Detect which cell encompasses the target text, then output its (x, y) center coordinate. 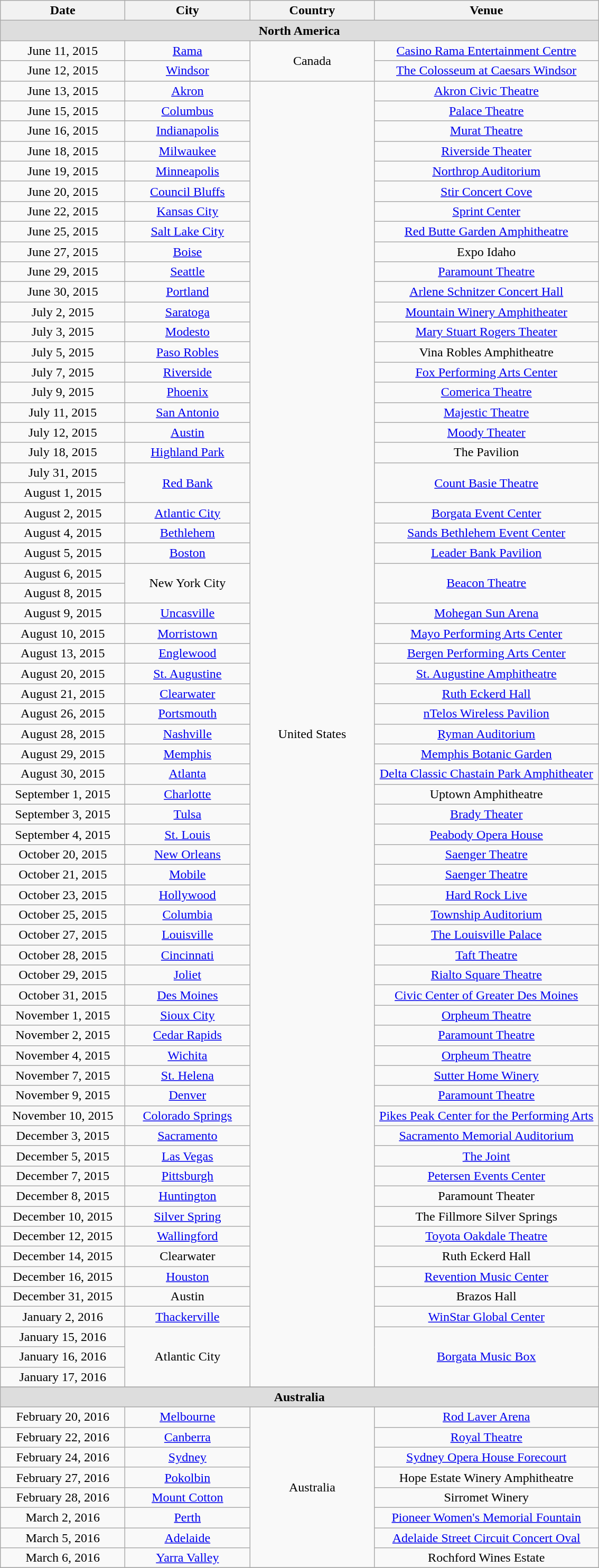
August 10, 2015 (63, 634)
August 21, 2015 (63, 694)
Thackerville (188, 1317)
February 20, 2016 (63, 1417)
November 9, 2015 (63, 1095)
June 22, 2015 (63, 211)
Borgata Event Center (486, 513)
Leader Bank Pavilion (486, 553)
Stir Concert Cove (486, 191)
Majestic Theatre (486, 412)
Sirromet Winery (486, 1497)
Royal Theatre (486, 1437)
United States (312, 734)
September 4, 2015 (63, 834)
Highland Park (188, 452)
Uncasville (188, 613)
WinStar Global Center (486, 1317)
New York City (188, 583)
Red Bank (188, 483)
Memphis Botanic Garden (486, 754)
November 2, 2015 (63, 1035)
Salt Lake City (188, 231)
Delta Classic Chastain Park Amphitheater (486, 774)
June 15, 2015 (63, 111)
Phoenix (188, 392)
July 11, 2015 (63, 412)
July 9, 2015 (63, 392)
Northrop Auditorium (486, 171)
St. Augustine (188, 674)
Civic Center of Greater Des Moines (486, 995)
August 6, 2015 (63, 573)
February 24, 2016 (63, 1457)
June 13, 2015 (63, 91)
July 18, 2015 (63, 452)
Adelaide Street Circuit Concert Oval (486, 1538)
February 22, 2016 (63, 1437)
Sydney (188, 1457)
June 30, 2015 (63, 292)
Mayo Performing Arts Center (486, 634)
The Colosseum at Caesars Windsor (486, 71)
October 29, 2015 (63, 975)
August 20, 2015 (63, 674)
Joliet (188, 975)
Red Butte Garden Amphitheatre (486, 231)
nTelos Wireless Pavilion (486, 714)
Pikes Peak Center for the Performing Arts (486, 1116)
October 28, 2015 (63, 955)
Colorado Springs (188, 1116)
December 12, 2015 (63, 1236)
June 25, 2015 (63, 231)
December 14, 2015 (63, 1257)
Moody Theater (486, 432)
Mohegan Sun Arena (486, 613)
Melbourne (188, 1417)
November 4, 2015 (63, 1055)
June 20, 2015 (63, 191)
Sprint Center (486, 211)
Uptown Amphitheatre (486, 794)
March 5, 2016 (63, 1538)
January 17, 2016 (63, 1377)
Boston (188, 553)
August 29, 2015 (63, 754)
December 8, 2015 (63, 1196)
Pokolbin (188, 1477)
City (188, 11)
St. Augustine Amphitheatre (486, 674)
Mobile (188, 874)
Boise (188, 252)
December 16, 2015 (63, 1277)
Peabody Opera House (486, 834)
Columbus (188, 111)
Council Bluffs (188, 191)
August 1, 2015 (63, 493)
Indianapolis (188, 131)
November 10, 2015 (63, 1116)
Expo Idaho (486, 252)
October 21, 2015 (63, 874)
December 3, 2015 (63, 1136)
Adelaide (188, 1538)
Perth (188, 1517)
Charlotte (188, 794)
November 7, 2015 (63, 1075)
Beacon Theatre (486, 583)
Sydney Opera House Forecourt (486, 1457)
Minneapolis (188, 171)
August 5, 2015 (63, 553)
Portsmouth (188, 714)
October 20, 2015 (63, 854)
Rama (188, 51)
Sacramento (188, 1136)
The Joint (486, 1156)
July 5, 2015 (63, 352)
Comerica Theatre (486, 392)
Windsor (188, 71)
Modesto (188, 332)
Houston (188, 1277)
Sutter Home Winery (486, 1075)
July 7, 2015 (63, 372)
December 10, 2015 (63, 1216)
September 3, 2015 (63, 814)
Palace Theatre (486, 111)
Des Moines (188, 995)
San Antonio (188, 412)
June 12, 2015 (63, 71)
August 30, 2015 (63, 774)
Murat Theatre (486, 131)
June 18, 2015 (63, 151)
Columbia (188, 915)
Wallingford (188, 1236)
July 12, 2015 (63, 432)
Yarra Valley (188, 1558)
Riverside (188, 372)
Mount Cotton (188, 1497)
Wichita (188, 1055)
Taft Theatre (486, 955)
August 2, 2015 (63, 513)
Country (312, 11)
Vina Robles Amphitheatre (486, 352)
June 11, 2015 (63, 51)
Silver Spring (188, 1216)
Bergen Performing Arts Center (486, 654)
Bethlehem (188, 533)
Township Auditorium (486, 915)
October 31, 2015 (63, 995)
October 27, 2015 (63, 935)
Denver (188, 1095)
January 15, 2016 (63, 1337)
December 7, 2015 (63, 1176)
Rochford Wines Estate (486, 1558)
The Fillmore Silver Springs (486, 1216)
September 1, 2015 (63, 794)
June 19, 2015 (63, 171)
Brady Theater (486, 814)
Fox Performing Arts Center (486, 372)
Rod Laver Arena (486, 1417)
The Pavilion (486, 452)
Revention Music Center (486, 1277)
Cedar Rapids (188, 1035)
Portland (188, 292)
St. Helena (188, 1075)
December 5, 2015 (63, 1156)
January 2, 2016 (63, 1317)
Milwaukee (188, 151)
Paso Robles (188, 352)
Akron (188, 91)
November 1, 2015 (63, 1015)
June 16, 2015 (63, 131)
August 9, 2015 (63, 613)
Date (63, 11)
St. Louis (188, 834)
Canberra (188, 1437)
Count Basie Theatre (486, 483)
August 13, 2015 (63, 654)
February 27, 2016 (63, 1477)
Tulsa (188, 814)
Memphis (188, 754)
July 2, 2015 (63, 312)
July 3, 2015 (63, 332)
July 31, 2015 (63, 473)
February 28, 2016 (63, 1497)
August 28, 2015 (63, 734)
Hope Estate Winery Amphitheatre (486, 1477)
March 2, 2016 (63, 1517)
Canada (312, 61)
Kansas City (188, 211)
Nashville (188, 734)
Louisville (188, 935)
Pittsburgh (188, 1176)
Casino Rama Entertainment Centre (486, 51)
Mountain Winery Amphitheater (486, 312)
March 6, 2016 (63, 1558)
December 31, 2015 (63, 1297)
Arlene Schnitzer Concert Hall (486, 292)
Saratoga (188, 312)
Seattle (188, 272)
Sacramento Memorial Auditorium (486, 1136)
Mary Stuart Rogers Theater (486, 332)
Petersen Events Center (486, 1176)
August 4, 2015 (63, 533)
Cincinnati (188, 955)
June 27, 2015 (63, 252)
Brazos Hall (486, 1297)
Riverside Theater (486, 151)
Huntington (188, 1196)
Hollywood (188, 895)
Sands Bethlehem Event Center (486, 533)
Venue (486, 11)
August 26, 2015 (63, 714)
Atlanta (188, 774)
Sioux City (188, 1015)
Rialto Square Theatre (486, 975)
Englewood (188, 654)
October 25, 2015 (63, 915)
Borgata Music Box (486, 1357)
January 16, 2016 (63, 1357)
New Orleans (188, 854)
Hard Rock Live (486, 895)
October 23, 2015 (63, 895)
Pioneer Women's Memorial Fountain (486, 1517)
Morristown (188, 634)
The Louisville Palace (486, 935)
Las Vegas (188, 1156)
North America (299, 31)
Akron Civic Theatre (486, 91)
Paramount Theater (486, 1196)
Toyota Oakdale Theatre (486, 1236)
June 29, 2015 (63, 272)
August 8, 2015 (63, 593)
Ryman Auditorium (486, 734)
